Capture the cell that displays the provided text and extract its (X, Y) central coordinate. 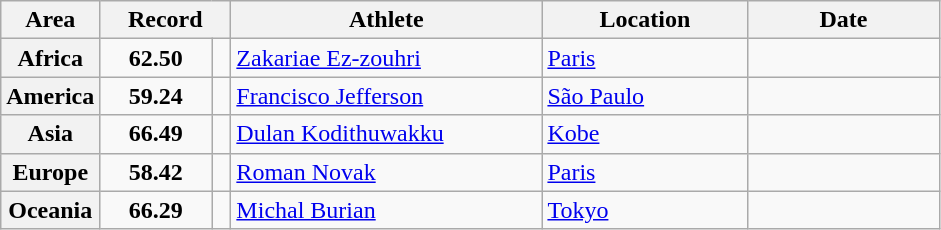
Kobe (645, 134)
59.24 (156, 96)
66.29 (156, 210)
Europe (50, 172)
66.49 (156, 134)
Date (844, 20)
Oceania (50, 210)
62.50 (156, 58)
Africa (50, 58)
Tokyo (645, 210)
Francisco Jefferson (386, 96)
America (50, 96)
Zakariae Ez-zouhri (386, 58)
Dulan Kodithuwakku (386, 134)
Athlete (386, 20)
Area (50, 20)
São Paulo (645, 96)
Record (166, 20)
Asia (50, 134)
58.42 (156, 172)
Roman Novak (386, 172)
Michal Burian (386, 210)
Location (645, 20)
